Determine the (X, Y) coordinate at the center of the cell enclosing the given text.  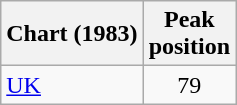
79 (189, 85)
Peakposition (189, 34)
UK (72, 85)
Chart (1983) (72, 34)
